Search for the cell housing the specified text and yield its [X, Y] center coordinate. 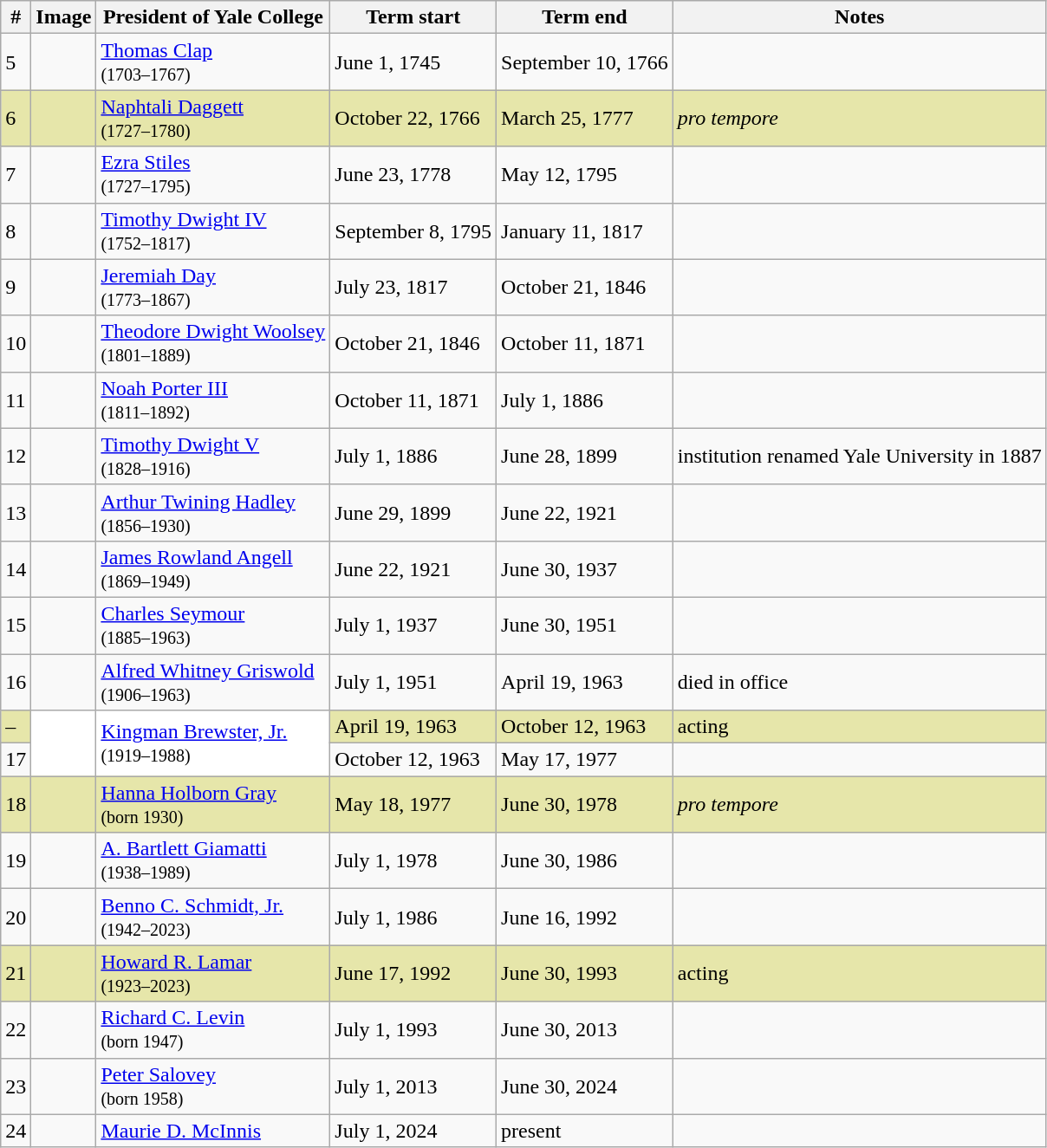
Charles Seymour(1885–1963) [213, 626]
Peter Salovey(born 1958) [213, 1086]
July 1, 2024 [413, 1131]
Noah Porter III(1811–1892) [213, 400]
Ezra Stiles(1727–1795) [213, 175]
June 29, 1899 [413, 513]
6 [16, 118]
June 30, 1986 [585, 861]
Thomas Clap(1703–1767) [213, 62]
President of Yale College [213, 17]
James Rowland Angell(1869–1949) [213, 568]
June 16, 1992 [585, 917]
May 12, 1795 [585, 175]
Alfred Whitney Griswold(1906–1963) [213, 681]
7 [16, 175]
Timothy Dwight V(1828–1916) [213, 456]
September 8, 1795 [413, 230]
October 22, 1766 [413, 118]
Richard C. Levin(born 1947) [213, 1029]
13 [16, 513]
17 [16, 760]
16 [16, 681]
– [16, 727]
June 30, 1951 [585, 626]
March 25, 1777 [585, 118]
June 17, 1992 [413, 974]
Hanna Holborn Gray(born 1930) [213, 804]
23 [16, 1086]
Naphtali Daggett(1727–1780) [213, 118]
June 30, 2013 [585, 1029]
June 30, 1937 [585, 568]
15 [16, 626]
June 30, 1978 [585, 804]
11 [16, 400]
10 [16, 343]
July 1, 1951 [413, 681]
died in office [860, 681]
Term start [413, 17]
12 [16, 456]
5 [16, 62]
A. Bartlett Giamatti(1938–1989) [213, 861]
June 30, 1993 [585, 974]
Theodore Dwight Woolsey(1801–1889) [213, 343]
9 [16, 288]
22 [16, 1029]
Jeremiah Day(1773–1867) [213, 288]
Term end [585, 17]
Maurie D. McInnis [213, 1131]
July 23, 1817 [413, 288]
14 [16, 568]
Howard R. Lamar(1923–2023) [213, 974]
July 1, 1978 [413, 861]
July 1, 1937 [413, 626]
Kingman Brewster, Jr.(1919–1988) [213, 743]
June 28, 1899 [585, 456]
January 11, 1817 [585, 230]
24 [16, 1131]
June 23, 1778 [413, 175]
Arthur Twining Hadley(1856–1930) [213, 513]
Timothy Dwight IV(1752–1817) [213, 230]
present [585, 1131]
July 1, 2013 [413, 1086]
Image [64, 17]
18 [16, 804]
May 18, 1977 [413, 804]
19 [16, 861]
June 1, 1745 [413, 62]
# [16, 17]
Benno C. Schmidt, Jr.(1942–2023) [213, 917]
July 1, 1993 [413, 1029]
July 1, 1986 [413, 917]
20 [16, 917]
May 17, 1977 [585, 760]
21 [16, 974]
Notes [860, 17]
institution renamed Yale University in 1887 [860, 456]
8 [16, 230]
September 10, 1766 [585, 62]
June 30, 2024 [585, 1086]
